Extract the (x, y) coordinate from the center of the cell holding the provided text.  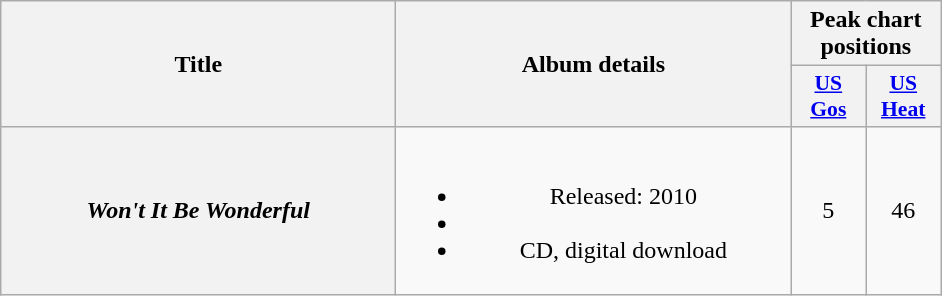
5 (828, 210)
USGos (828, 96)
46 (904, 210)
Title (198, 64)
Album details (594, 64)
USHeat (904, 96)
Released: 2010CD, digital download (594, 210)
Won't It Be Wonderful (198, 210)
Peak chart positions (866, 34)
